For the text-containing cell, return its midpoint in [x, y] coordinate format. 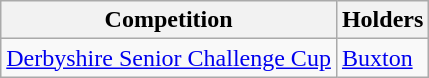
Holders [382, 20]
Buxton [382, 58]
Derbyshire Senior Challenge Cup [169, 58]
Competition [169, 20]
